Provide the [X, Y] coordinate of the cell's center where the given text is located.  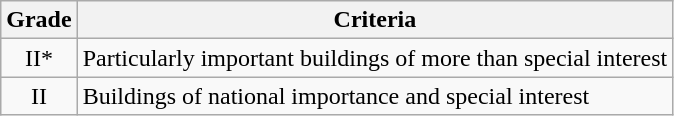
II* [39, 58]
Grade [39, 20]
Particularly important buildings of more than special interest [375, 58]
II [39, 96]
Buildings of national importance and special interest [375, 96]
Criteria [375, 20]
